Provide the (X, Y) coordinate of the cell's center where the given text is located.  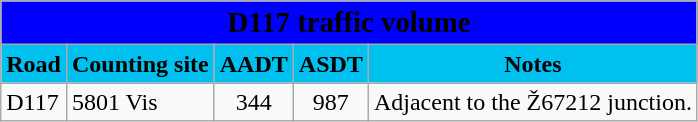
D117 (34, 102)
D117 traffic volume (350, 23)
Notes (532, 64)
Road (34, 64)
ASDT (330, 64)
Counting site (140, 64)
AADT (254, 64)
5801 Vis (140, 102)
Adjacent to the Ž67212 junction. (532, 102)
344 (254, 102)
987 (330, 102)
